From the cell containing the given text, extract its center point as [X, Y] coordinate. 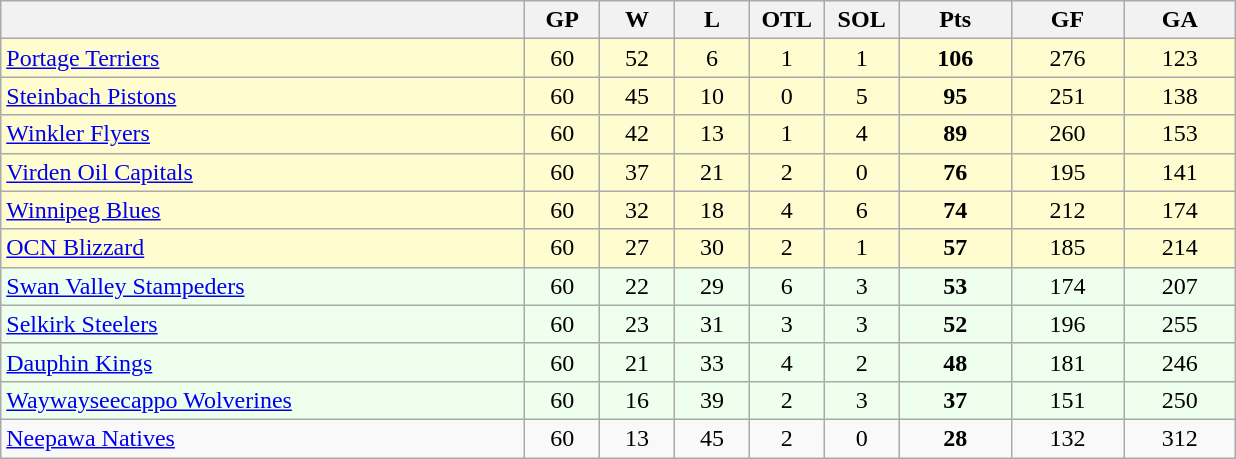
53 [955, 286]
OCN Blizzard [263, 248]
276 [1067, 58]
L [712, 20]
48 [955, 362]
Winkler Flyers [263, 134]
185 [1067, 248]
Virden Oil Capitals [263, 172]
5 [862, 96]
SOL [862, 20]
OTL [786, 20]
Pts [955, 20]
153 [1180, 134]
GA [1180, 20]
260 [1067, 134]
214 [1180, 248]
32 [638, 210]
312 [1180, 438]
31 [712, 324]
Selkirk Steelers [263, 324]
196 [1067, 324]
195 [1067, 172]
GF [1067, 20]
W [638, 20]
23 [638, 324]
76 [955, 172]
Neepawa Natives [263, 438]
42 [638, 134]
10 [712, 96]
57 [955, 248]
29 [712, 286]
Steinbach Pistons [263, 96]
GP [562, 20]
18 [712, 210]
39 [712, 400]
255 [1180, 324]
132 [1067, 438]
251 [1067, 96]
207 [1180, 286]
Dauphin Kings [263, 362]
138 [1180, 96]
Portage Terriers [263, 58]
30 [712, 248]
106 [955, 58]
28 [955, 438]
181 [1067, 362]
123 [1180, 58]
33 [712, 362]
250 [1180, 400]
27 [638, 248]
141 [1180, 172]
16 [638, 400]
89 [955, 134]
74 [955, 210]
Winnipeg Blues [263, 210]
151 [1067, 400]
22 [638, 286]
95 [955, 96]
Waywayseecappo Wolverines [263, 400]
212 [1067, 210]
246 [1180, 362]
Swan Valley Stampeders [263, 286]
